Provide the [X, Y] coordinate of the cell's center where the given text is located.  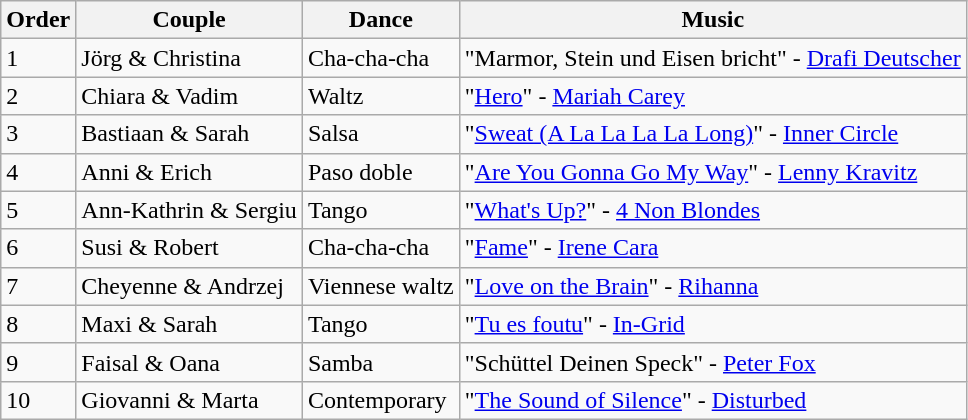
Maxi & Sarah [190, 324]
"What's Up?" - 4 Non Blondes [712, 210]
Bastiaan & Sarah [190, 134]
"The Sound of Silence" - Disturbed [712, 400]
"Sweat (A La La La La Long)" - Inner Circle [712, 134]
"Hero" - Mariah Carey [712, 96]
3 [38, 134]
Salsa [380, 134]
Ann-Kathrin & Sergiu [190, 210]
Anni & Erich [190, 172]
Contemporary [380, 400]
Dance [380, 20]
2 [38, 96]
"Tu es foutu" - In-Grid [712, 324]
"Schüttel Deinen Speck" - Peter Fox [712, 362]
Viennese waltz [380, 286]
10 [38, 400]
Paso doble [380, 172]
Samba [380, 362]
"Fame" - Irene Cara [712, 248]
Waltz [380, 96]
"Marmor, Stein und Eisen bricht" - Drafi Deutscher [712, 58]
7 [38, 286]
Chiara & Vadim [190, 96]
9 [38, 362]
Couple [190, 20]
"Love on the Brain" - Rihanna [712, 286]
8 [38, 324]
6 [38, 248]
Order [38, 20]
Giovanni & Marta [190, 400]
4 [38, 172]
"Are You Gonna Go My Way" - Lenny Kravitz [712, 172]
Jörg & Christina [190, 58]
Music [712, 20]
5 [38, 210]
Cheyenne & Andrzej [190, 286]
Susi & Robert [190, 248]
Faisal & Oana [190, 362]
1 [38, 58]
